Return the (x, y) coordinate for the center point of the cell that contains the specified text.  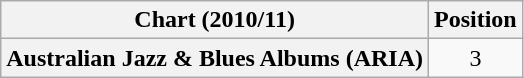
3 (476, 58)
Australian Jazz & Blues Albums (ARIA) (215, 58)
Position (476, 20)
Chart (2010/11) (215, 20)
